Identify which cell holds the provided text, then report its (x, y) central coordinate. 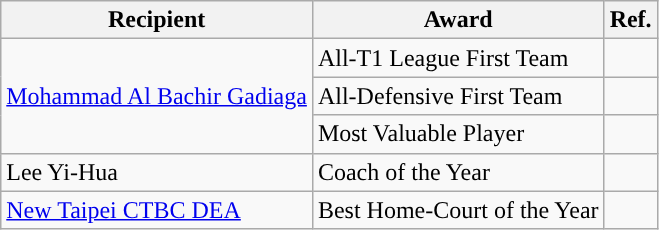
Lee Yi-Hua (157, 172)
New Taipei CTBC DEA (157, 210)
All-T1 League First Team (458, 58)
Ref. (630, 20)
Award (458, 20)
Recipient (157, 20)
Coach of the Year (458, 172)
Mohammad Al Bachir Gadiaga (157, 96)
All-Defensive First Team (458, 96)
Best Home-Court of the Year (458, 210)
Most Valuable Player (458, 134)
